Find where the given text appears and provide that cell's center as (x, y) coordinate. 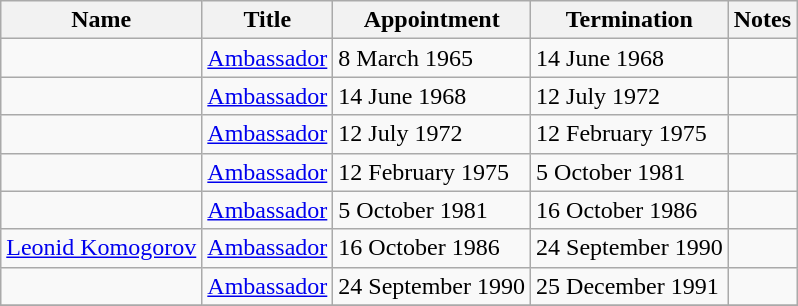
Leonid Komogorov (102, 248)
8 March 1965 (432, 58)
Notes (762, 20)
Appointment (432, 20)
Termination (630, 20)
Name (102, 20)
Title (268, 20)
25 December 1991 (630, 286)
